Extract the (x, y) coordinate from the center of the cell holding the provided text.  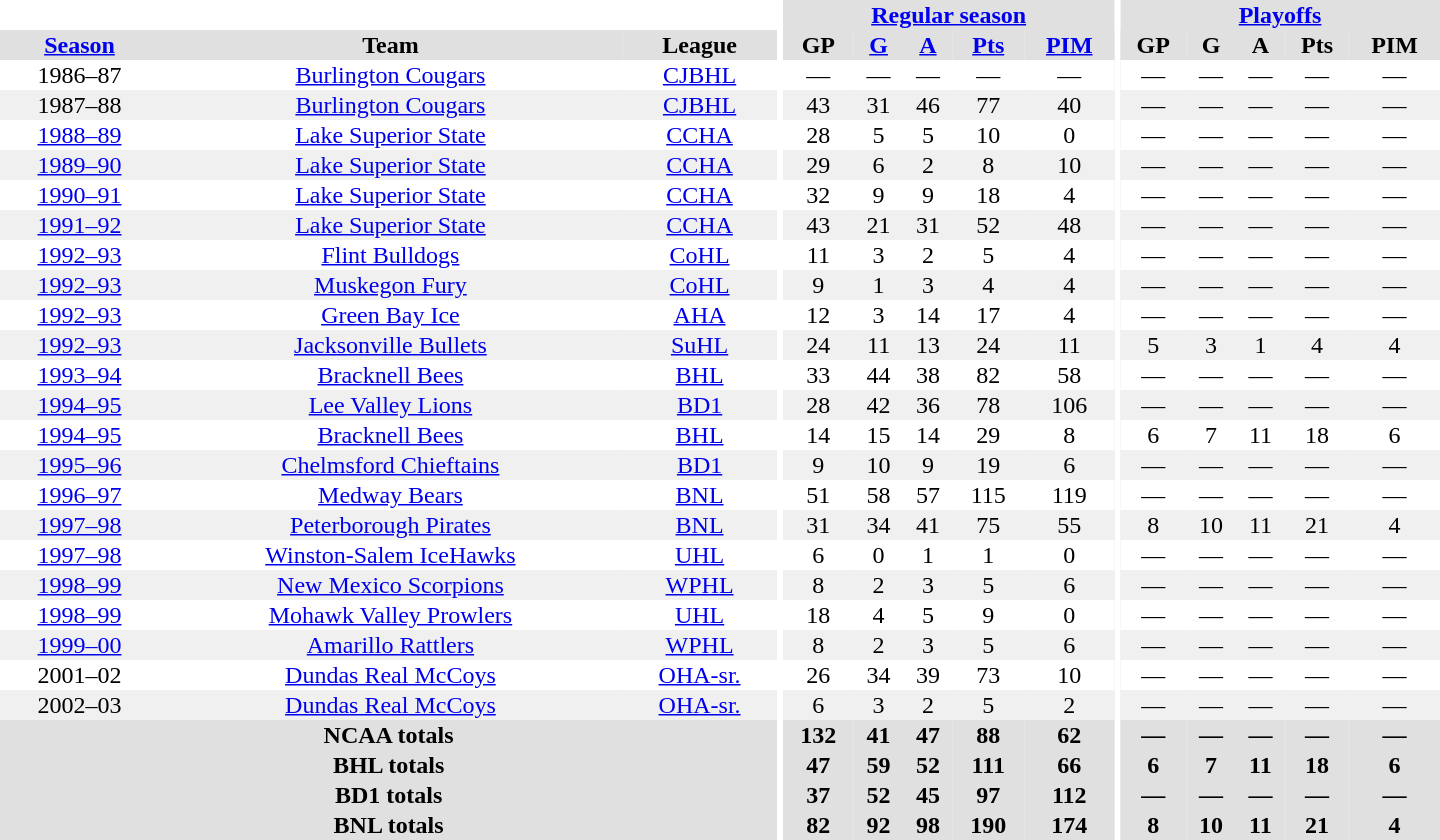
111 (988, 765)
Muskegon Fury (390, 285)
46 (928, 105)
2001–02 (80, 675)
1990–91 (80, 195)
SuHL (700, 345)
44 (878, 375)
15 (878, 435)
Season (80, 45)
106 (1070, 405)
36 (928, 405)
1999–00 (80, 645)
BNL totals (388, 825)
Peterborough Pirates (390, 525)
115 (988, 495)
88 (988, 735)
59 (878, 765)
38 (928, 375)
12 (818, 315)
Flint Bulldogs (390, 255)
1989–90 (80, 165)
112 (1070, 795)
37 (818, 795)
32 (818, 195)
Playoffs (1280, 15)
45 (928, 795)
1986–87 (80, 75)
BHL totals (388, 765)
1993–94 (80, 375)
Green Bay Ice (390, 315)
73 (988, 675)
1995–96 (80, 465)
Winston-Salem IceHawks (390, 555)
75 (988, 525)
55 (1070, 525)
132 (818, 735)
66 (1070, 765)
BD1 totals (388, 795)
Chelmsford Chieftains (390, 465)
Mohawk Valley Prowlers (390, 615)
League (700, 45)
57 (928, 495)
Medway Bears (390, 495)
174 (1070, 825)
33 (818, 375)
51 (818, 495)
Regular season (949, 15)
1996–97 (80, 495)
New Mexico Scorpions (390, 585)
1988–89 (80, 135)
17 (988, 315)
39 (928, 675)
AHA (700, 315)
1991–92 (80, 225)
78 (988, 405)
48 (1070, 225)
98 (928, 825)
1987–88 (80, 105)
Team (390, 45)
77 (988, 105)
97 (988, 795)
13 (928, 345)
190 (988, 825)
NCAA totals (388, 735)
62 (1070, 735)
19 (988, 465)
40 (1070, 105)
Jacksonville Bullets (390, 345)
2002–03 (80, 705)
42 (878, 405)
26 (818, 675)
119 (1070, 495)
Lee Valley Lions (390, 405)
Amarillo Rattlers (390, 645)
92 (878, 825)
